Return the [X, Y] coordinate for the center point of the cell that contains the specified text.  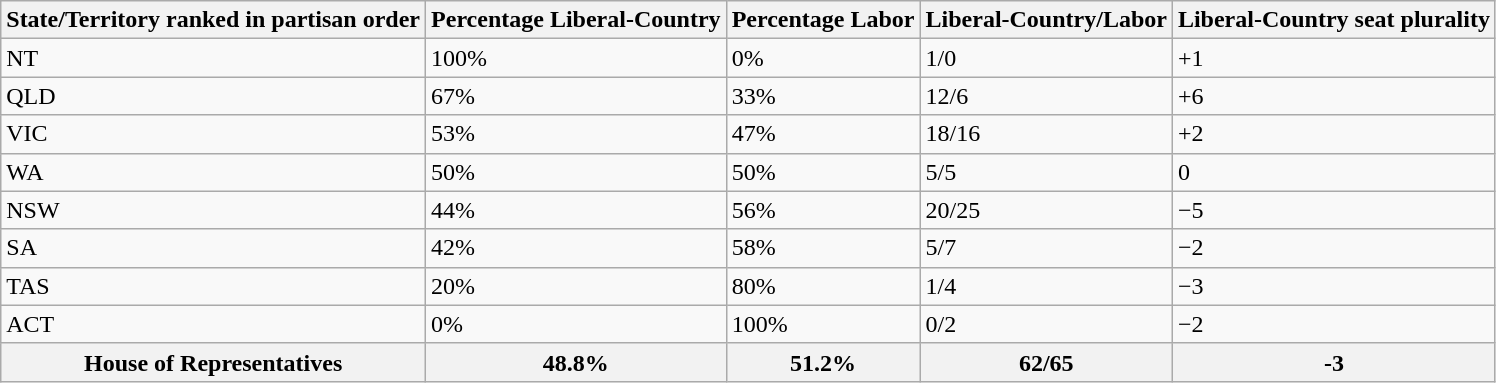
67% [576, 96]
Percentage Liberal-Country [576, 20]
48.8% [576, 362]
QLD [214, 96]
−5 [1334, 210]
TAS [214, 286]
18/16 [1046, 134]
47% [823, 134]
NT [214, 58]
1/0 [1046, 58]
44% [576, 210]
SA [214, 248]
Liberal-Country seat plurality [1334, 20]
5/7 [1046, 248]
−3 [1334, 286]
Percentage Labor [823, 20]
62/65 [1046, 362]
20% [576, 286]
0 [1334, 172]
53% [576, 134]
+2 [1334, 134]
33% [823, 96]
42% [576, 248]
5/5 [1046, 172]
56% [823, 210]
20/25 [1046, 210]
VIC [214, 134]
Liberal-Country/Labor [1046, 20]
ACT [214, 324]
12/6 [1046, 96]
House of Representatives [214, 362]
WA [214, 172]
+6 [1334, 96]
0/2 [1046, 324]
80% [823, 286]
NSW [214, 210]
-3 [1334, 362]
+1 [1334, 58]
58% [823, 248]
1/4 [1046, 286]
51.2% [823, 362]
State/Territory ranked in partisan order [214, 20]
